Capture the cell that displays the provided text and extract its [X, Y] central coordinate. 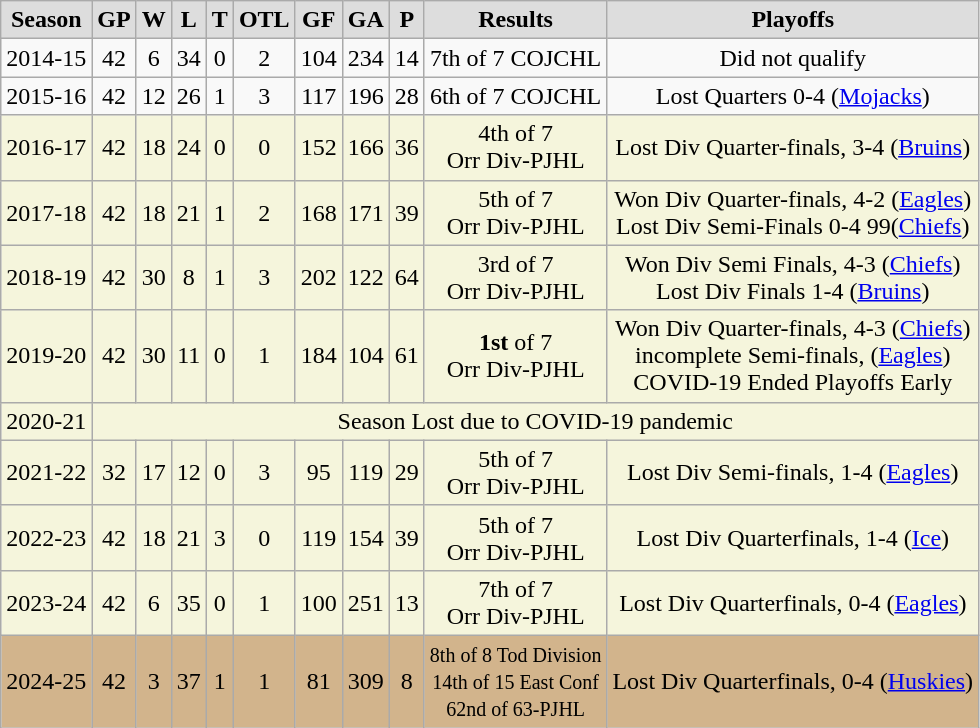
GA [366, 20]
13 [406, 602]
Lost Div Quarterfinals, 0-4 (Eagles) [793, 602]
W [154, 20]
8th of 8 Tod Division14th of 15 East Conf62nd of 63-PJHL [516, 681]
184 [318, 356]
2024-25 [46, 681]
100 [318, 602]
64 [406, 278]
95 [318, 472]
28 [406, 96]
81 [318, 681]
166 [366, 148]
1st of 7Orr Div-PJHL [516, 356]
4th of 7Orr Div-PJHL [516, 148]
Lost Div Quarterfinals, 0-4 (Huskies) [793, 681]
Did not qualify [793, 58]
2017-18 [46, 212]
Lost Div Quarter-finals, 3-4 (Bruins) [793, 148]
T [220, 20]
2016-17 [46, 148]
Season [46, 20]
202 [318, 278]
2018-19 [46, 278]
26 [188, 96]
196 [366, 96]
GP [114, 20]
14 [406, 58]
7th of 7 COJCHL [516, 58]
309 [366, 681]
32 [114, 472]
36 [406, 148]
122 [366, 278]
Results [516, 20]
Playoffs [793, 20]
35 [188, 602]
171 [366, 212]
37 [188, 681]
117 [318, 96]
Season Lost due to COVID-19 pandemic [536, 421]
24 [188, 148]
L [188, 20]
Lost Div Quarterfinals, 1-4 (Ice) [793, 538]
OTL [264, 20]
3rd of 7Orr Div-PJHL [516, 278]
234 [366, 58]
17 [154, 472]
2019-20 [46, 356]
Won Div Quarter-finals, 4-2 (Eagles)Lost Div Semi-Finals 0-4 99(Chiefs) [793, 212]
152 [318, 148]
251 [366, 602]
2020-21 [46, 421]
Lost Div Semi-finals, 1-4 (Eagles) [793, 472]
2014-15 [46, 58]
11 [188, 356]
7th of 7Orr Div-PJHL [516, 602]
2022-23 [46, 538]
6th of 7 COJCHL [516, 96]
Won Div Quarter-finals, 4-3 (Chiefs)incomplete Semi-finals, (Eagles)COVID-19 Ended Playoffs Early [793, 356]
154 [366, 538]
P [406, 20]
29 [406, 472]
2021-22 [46, 472]
Lost Quarters 0-4 (Mojacks) [793, 96]
61 [406, 356]
168 [318, 212]
34 [188, 58]
2015-16 [46, 96]
GF [318, 20]
2023-24 [46, 602]
Won Div Semi Finals, 4-3 (Chiefs)Lost Div Finals 1-4 (Bruins) [793, 278]
